Detect which cell encompasses the target text, then output its (x, y) center coordinate. 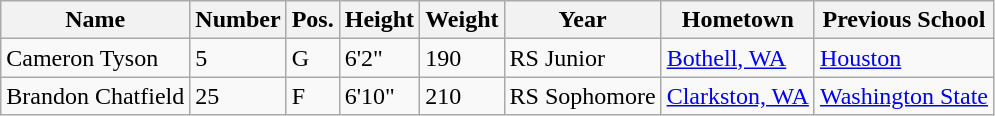
6'2" (379, 58)
Washington State (904, 96)
Name (96, 20)
Year (582, 20)
Hometown (738, 20)
190 (462, 58)
Clarkston, WA (738, 96)
Cameron Tyson (96, 58)
Pos. (312, 20)
Houston (904, 58)
Previous School (904, 20)
Brandon Chatfield (96, 96)
RS Junior (582, 58)
Weight (462, 20)
RS Sophomore (582, 96)
25 (238, 96)
Height (379, 20)
Number (238, 20)
F (312, 96)
Bothell, WA (738, 58)
5 (238, 58)
6'10" (379, 96)
G (312, 58)
210 (462, 96)
